From the cell containing the given text, extract its center point as (x, y) coordinate. 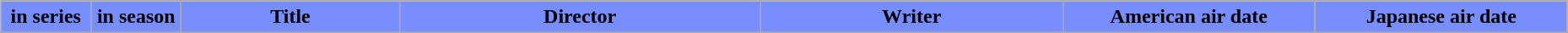
in season (137, 17)
in series (46, 17)
Title (290, 17)
Japanese air date (1441, 17)
Director (580, 17)
American air date (1188, 17)
Writer (911, 17)
